Identify which cell holds the provided text, then report its [x, y] central coordinate. 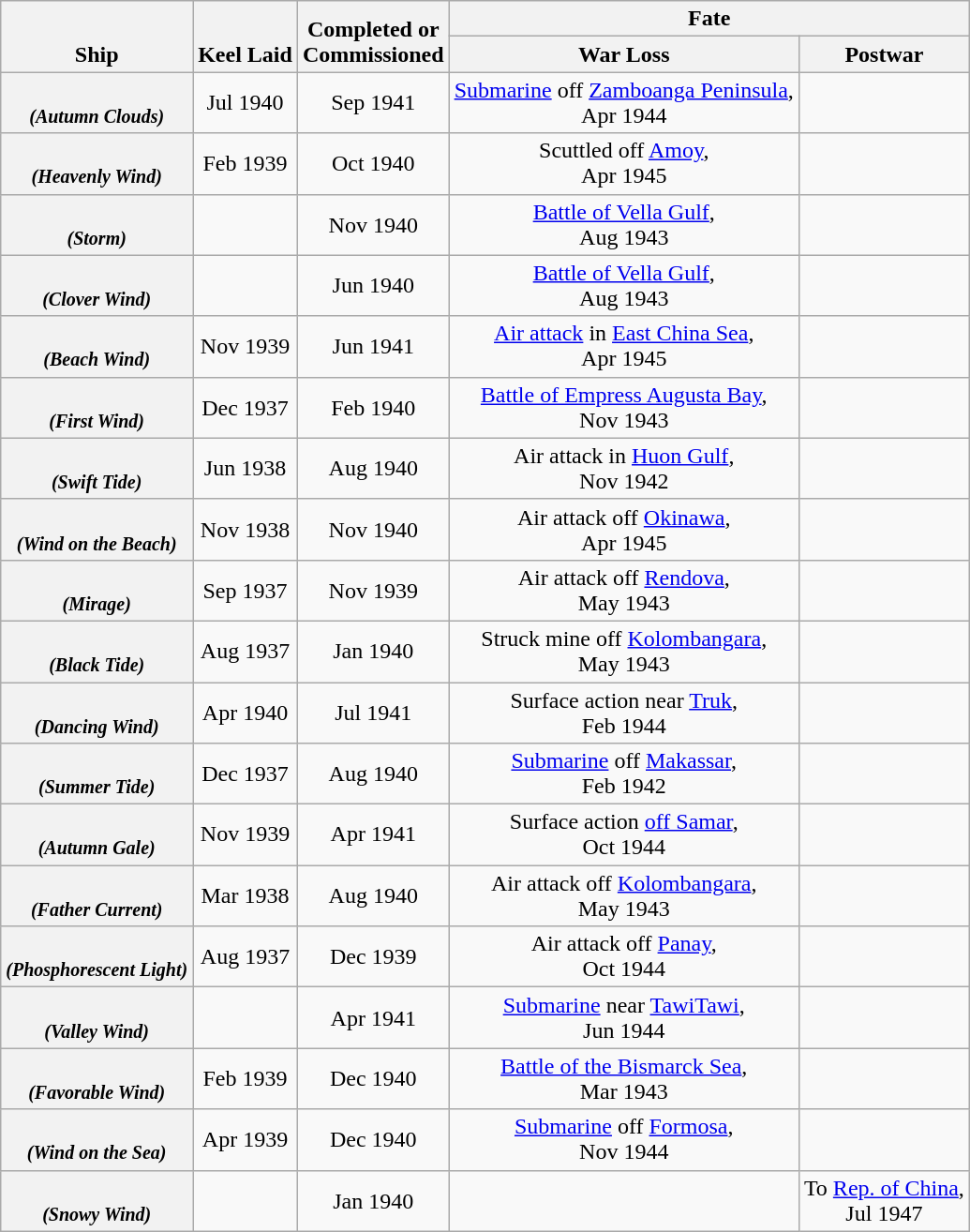
(Autumn Clouds) [97, 103]
Air attack off Panay,Oct 1944 [624, 956]
Submarine off Formosa,Nov 1944 [624, 1140]
(Heavenly Wind) [97, 163]
Nov 1938 [246, 529]
War Loss [624, 54]
Feb 1940 [373, 407]
(Snowy Wind) [97, 1200]
Jun 1941 [373, 347]
(Autumn Gale) [97, 834]
Air attack off Kolombangara,May 1943 [624, 896]
Apr 1939 [246, 1140]
(Wind on the Beach) [97, 529]
(Summer Tide) [97, 774]
(Phosphorescent Light) [97, 956]
Jun 1938 [246, 469]
Mar 1938 [246, 896]
Dec 1939 [373, 956]
Battle of the Bismarck Sea,Mar 1943 [624, 1078]
Sep 1941 [373, 103]
(Mirage) [97, 591]
Completed orCommissioned [373, 37]
(Valley Wind) [97, 1018]
Scuttled off Amoy,Apr 1945 [624, 163]
Submarine off Zamboanga Peninsula,Apr 1944 [624, 103]
Ship [97, 37]
(First Wind) [97, 407]
Air attack off Okinawa,Apr 1945 [624, 529]
Jun 1940 [373, 285]
Struck mine off Kolombangara,May 1943 [624, 651]
Oct 1940 [373, 163]
Fate [709, 19]
Air attack off Rendova,May 1943 [624, 591]
Surface action off Samar,Oct 1944 [624, 834]
Submarine near TawiTawi,Jun 1944 [624, 1018]
(Storm) [97, 225]
(Dancing Wind) [97, 713]
(Father Current) [97, 896]
(Wind on the Sea) [97, 1140]
Air attack in Huon Gulf,Nov 1942 [624, 469]
To Rep. of China,Jul 1947 [884, 1200]
(Clover Wind) [97, 285]
(Black Tide) [97, 651]
Submarine off Makassar,Feb 1942 [624, 774]
Sep 1937 [246, 591]
Jul 1941 [373, 713]
Air attack in East China Sea,Apr 1945 [624, 347]
Battle of Empress Augusta Bay,Nov 1943 [624, 407]
Keel Laid [246, 37]
Apr 1940 [246, 713]
Surface action near Truk,Feb 1944 [624, 713]
Jul 1940 [246, 103]
(Beach Wind) [97, 347]
(Favorable Wind) [97, 1078]
(Swift Tide) [97, 469]
Postwar [884, 54]
